Capture the cell that displays the provided text and extract its [x, y] central coordinate. 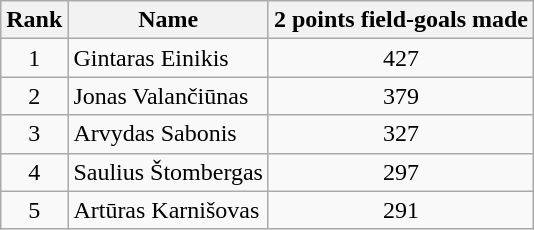
291 [400, 210]
297 [400, 172]
327 [400, 134]
Gintaras Einikis [168, 58]
1 [34, 58]
5 [34, 210]
Rank [34, 20]
Name [168, 20]
2 [34, 96]
Artūras Karnišovas [168, 210]
427 [400, 58]
Saulius Štombergas [168, 172]
379 [400, 96]
2 points field-goals made [400, 20]
Jonas Valančiūnas [168, 96]
3 [34, 134]
4 [34, 172]
Arvydas Sabonis [168, 134]
